Identify which cell holds the provided text, then report its [x, y] central coordinate. 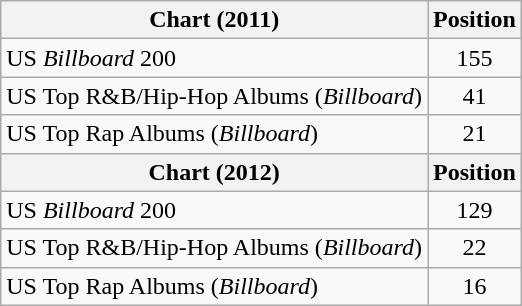
129 [475, 210]
41 [475, 96]
21 [475, 134]
Chart (2011) [214, 20]
22 [475, 248]
16 [475, 286]
Chart (2012) [214, 172]
155 [475, 58]
